Output the (x, y) coordinate of the center of the cell containing the given text.  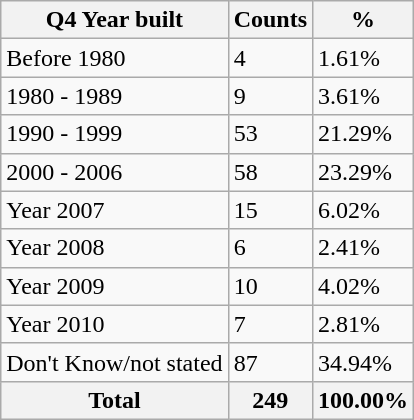
Total (114, 400)
3.61% (364, 96)
6.02% (364, 210)
58 (270, 172)
Year 2009 (114, 286)
% (364, 20)
53 (270, 134)
2000 - 2006 (114, 172)
10 (270, 286)
Q4 Year built (114, 20)
Year 2007 (114, 210)
100.00% (364, 400)
4 (270, 58)
87 (270, 362)
34.94% (364, 362)
1990 - 1999 (114, 134)
15 (270, 210)
Before 1980 (114, 58)
Year 2010 (114, 324)
Don't Know/not stated (114, 362)
1980 - 1989 (114, 96)
23.29% (364, 172)
21.29% (364, 134)
7 (270, 324)
1.61% (364, 58)
9 (270, 96)
2.81% (364, 324)
Year 2008 (114, 248)
4.02% (364, 286)
2.41% (364, 248)
249 (270, 400)
Counts (270, 20)
6 (270, 248)
